Locate the cell with the specified text and output its [x, y] center coordinate. 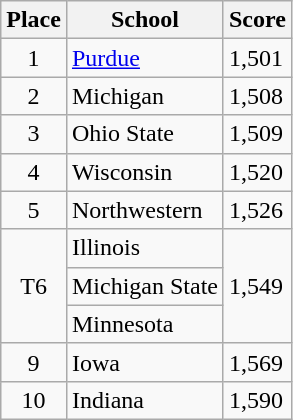
1,569 [257, 362]
1,520 [257, 172]
1,526 [257, 210]
Wisconsin [144, 172]
1,549 [257, 286]
1 [34, 58]
3 [34, 134]
1,508 [257, 96]
9 [34, 362]
Iowa [144, 362]
10 [34, 400]
Illinois [144, 248]
Indiana [144, 400]
Score [257, 20]
Minnesota [144, 324]
5 [34, 210]
1,509 [257, 134]
Michigan State [144, 286]
T6 [34, 286]
Purdue [144, 58]
2 [34, 96]
School [144, 20]
Ohio State [144, 134]
Place [34, 20]
1,501 [257, 58]
Michigan [144, 96]
Northwestern [144, 210]
1,590 [257, 400]
4 [34, 172]
